Extract the (X, Y) coordinate from the center of the cell holding the provided text.  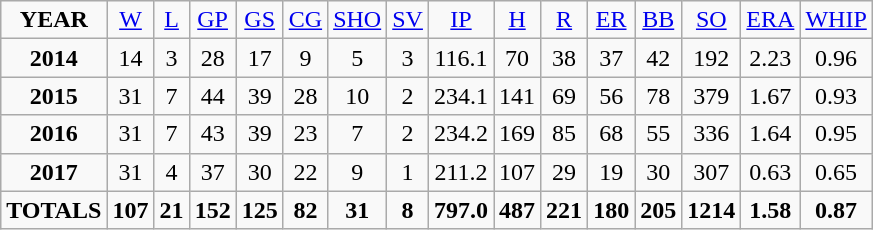
5 (358, 58)
2015 (54, 96)
0.95 (836, 134)
1.67 (770, 96)
2014 (54, 58)
YEAR (54, 20)
78 (658, 96)
10 (358, 96)
22 (305, 172)
487 (518, 210)
43 (212, 134)
180 (612, 210)
BB (658, 20)
R (564, 20)
29 (564, 172)
38 (564, 58)
1214 (712, 210)
234.1 (460, 96)
CG (305, 20)
SV (408, 20)
23 (305, 134)
0.65 (836, 172)
0.87 (836, 210)
70 (518, 58)
307 (712, 172)
234.2 (460, 134)
56 (612, 96)
44 (212, 96)
221 (564, 210)
141 (518, 96)
0.96 (836, 58)
205 (658, 210)
69 (564, 96)
42 (658, 58)
379 (712, 96)
1.58 (770, 210)
ERA (770, 20)
2.23 (770, 58)
8 (408, 210)
82 (305, 210)
336 (712, 134)
W (130, 20)
125 (260, 210)
GP (212, 20)
0.63 (770, 172)
14 (130, 58)
WHIP (836, 20)
SO (712, 20)
211.2 (460, 172)
2016 (54, 134)
21 (172, 210)
192 (712, 58)
1.64 (770, 134)
68 (612, 134)
L (172, 20)
GS (260, 20)
IP (460, 20)
797.0 (460, 210)
85 (564, 134)
ER (612, 20)
1 (408, 172)
SHO (358, 20)
19 (612, 172)
152 (212, 210)
TOTALS (54, 210)
116.1 (460, 58)
17 (260, 58)
4 (172, 172)
169 (518, 134)
0.93 (836, 96)
2017 (54, 172)
H (518, 20)
55 (658, 134)
